Return [X, Y] of the center of cell containing provided text 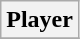
Player [40, 20]
